Return (X, Y) of the center of cell containing provided text 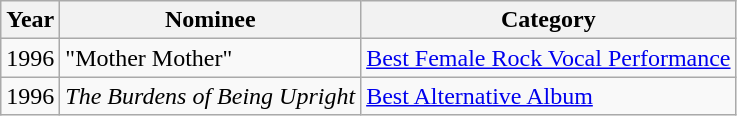
Category (548, 20)
Nominee (210, 20)
Best Female Rock Vocal Performance (548, 58)
Year (30, 20)
"Mother Mother" (210, 58)
Best Alternative Album (548, 96)
The Burdens of Being Upright (210, 96)
